Locate the cell with the specified text and output its [X, Y] center coordinate. 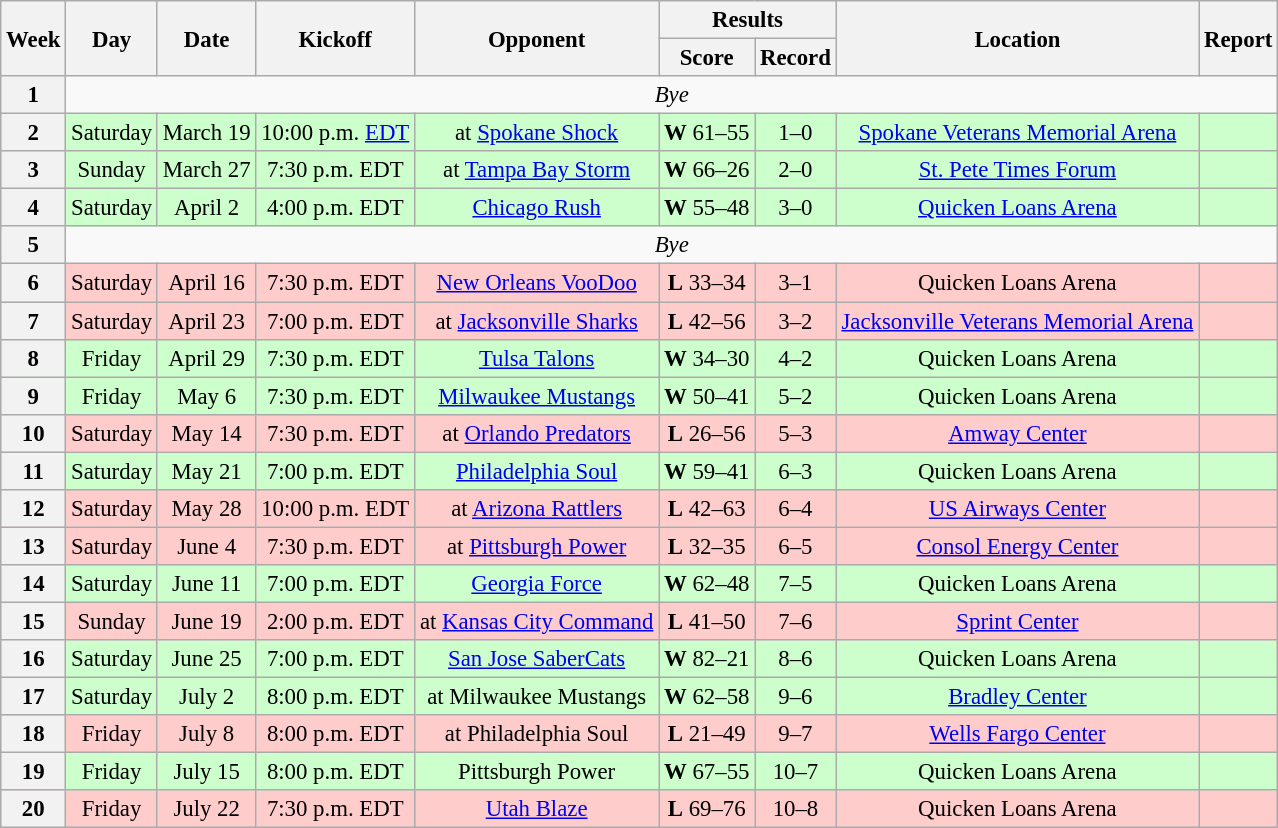
Report [1238, 38]
L 32–35 [707, 546]
9 [34, 396]
4:00 p.m. EDT [336, 208]
July 2 [206, 697]
at Orlando Predators [537, 433]
6–5 [796, 546]
4 [34, 208]
Kickoff [336, 38]
W 34–30 [707, 358]
Results [748, 20]
13 [34, 546]
Opponent [537, 38]
April 29 [206, 358]
New Orleans VooDoo [537, 283]
14 [34, 584]
1 [34, 95]
12 [34, 509]
19 [34, 772]
L 42–56 [707, 321]
Sprint Center [1018, 621]
15 [34, 621]
Georgia Force [537, 584]
7–6 [796, 621]
Week [34, 38]
7–5 [796, 584]
5–2 [796, 396]
at Kansas City Command [537, 621]
March 19 [206, 133]
May 6 [206, 396]
2 [34, 133]
17 [34, 697]
at Jacksonville Sharks [537, 321]
W 59–41 [707, 471]
3–2 [796, 321]
at Spokane Shock [537, 133]
June 4 [206, 546]
2:00 p.m. EDT [336, 621]
at Philadelphia Soul [537, 734]
April 16 [206, 283]
W 82–21 [707, 659]
1–0 [796, 133]
April 2 [206, 208]
5–3 [796, 433]
L 21–49 [707, 734]
Amway Center [1018, 433]
L 33–34 [707, 283]
Milwaukee Mustangs [537, 396]
at Pittsburgh Power [537, 546]
6–3 [796, 471]
18 [34, 734]
3–1 [796, 283]
May 28 [206, 509]
July 8 [206, 734]
Score [707, 58]
Consol Energy Center [1018, 546]
San Jose SaberCats [537, 659]
9–7 [796, 734]
10–7 [796, 772]
3 [34, 170]
June 11 [206, 584]
St. Pete Times Forum [1018, 170]
July 22 [206, 809]
W 67–55 [707, 772]
20 [34, 809]
at Tampa Bay Storm [537, 170]
Utah Blaze [537, 809]
10 [34, 433]
L 42–63 [707, 509]
US Airways Center [1018, 509]
Tulsa Talons [537, 358]
W 50–41 [707, 396]
8 [34, 358]
11 [34, 471]
Day [112, 38]
W 61–55 [707, 133]
May 21 [206, 471]
at Arizona Rattlers [537, 509]
7 [34, 321]
March 27 [206, 170]
4–2 [796, 358]
L 41–50 [707, 621]
W 62–48 [707, 584]
May 14 [206, 433]
Pittsburgh Power [537, 772]
Philadelphia Soul [537, 471]
Jacksonville Veterans Memorial Arena [1018, 321]
L 26–56 [707, 433]
5 [34, 245]
3–0 [796, 208]
W 62–58 [707, 697]
W 55–48 [707, 208]
April 23 [206, 321]
9–6 [796, 697]
at Milwaukee Mustangs [537, 697]
Bradley Center [1018, 697]
6 [34, 283]
16 [34, 659]
Spokane Veterans Memorial Arena [1018, 133]
8–6 [796, 659]
W 66–26 [707, 170]
2–0 [796, 170]
June 19 [206, 621]
Date [206, 38]
6–4 [796, 509]
Record [796, 58]
June 25 [206, 659]
L 69–76 [707, 809]
Location [1018, 38]
Chicago Rush [537, 208]
July 15 [206, 772]
10–8 [796, 809]
Wells Fargo Center [1018, 734]
